From the cell containing the given text, extract its center point as (X, Y) coordinate. 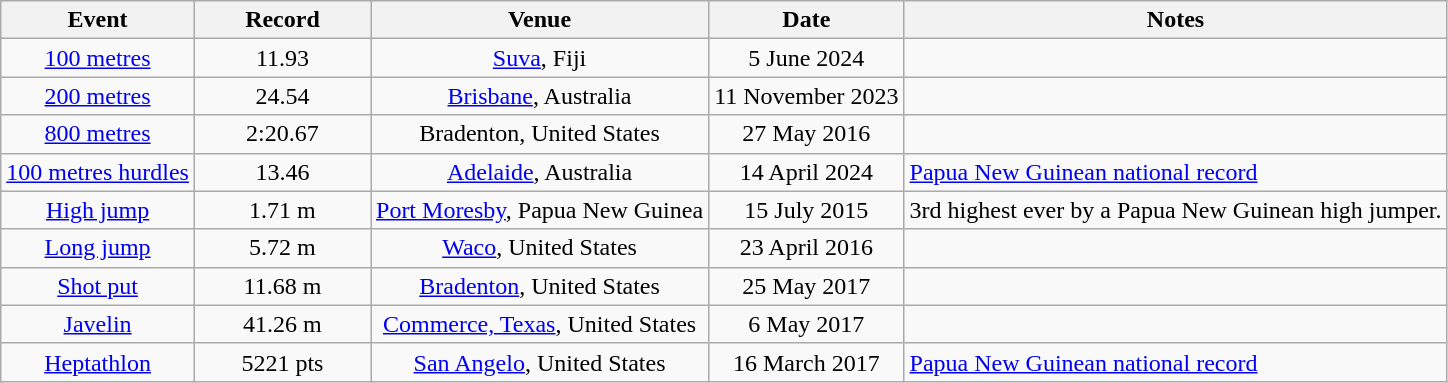
Commerce, Texas, United States (539, 324)
13.46 (282, 172)
Event (98, 20)
11.93 (282, 58)
100 metres hurdles (98, 172)
23 April 2016 (806, 248)
16 March 2017 (806, 362)
High jump (98, 210)
2:20.67 (282, 134)
Waco, United States (539, 248)
25 May 2017 (806, 286)
27 May 2016 (806, 134)
Date (806, 20)
Notes (1176, 20)
11 November 2023 (806, 96)
5 June 2024 (806, 58)
5221 pts (282, 362)
6 May 2017 (806, 324)
24.54 (282, 96)
1.71 m (282, 210)
Venue (539, 20)
Shot put (98, 286)
41.26 m (282, 324)
5.72 m (282, 248)
San Angelo, United States (539, 362)
Suva, Fiji (539, 58)
Port Moresby, Papua New Guinea (539, 210)
200 metres (98, 96)
100 metres (98, 58)
Record (282, 20)
Brisbane, Australia (539, 96)
11.68 m (282, 286)
15 July 2015 (806, 210)
3rd highest ever by a Papua New Guinean high jumper. (1176, 210)
Long jump (98, 248)
Heptathlon (98, 362)
800 metres (98, 134)
Adelaide, Australia (539, 172)
Javelin (98, 324)
14 April 2024 (806, 172)
